For the text-containing cell, return its midpoint in [x, y] coordinate format. 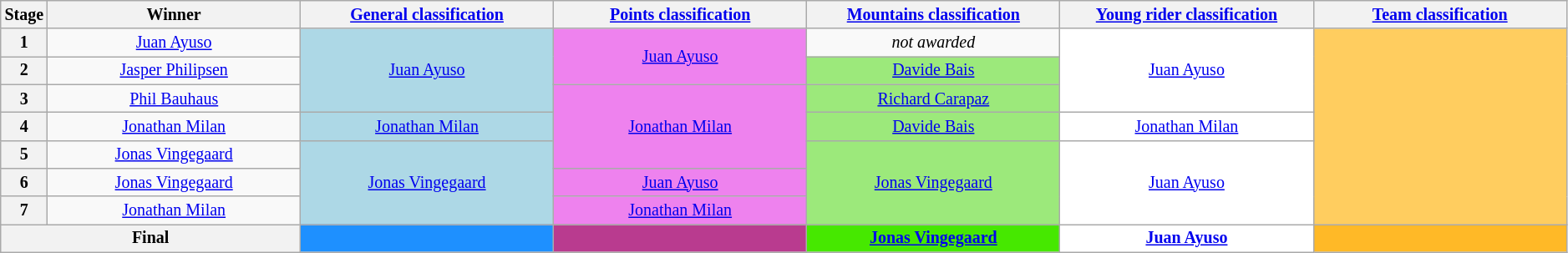
6 [24, 182]
Winner [174, 15]
5 [24, 154]
Young rider classification [1186, 15]
Final [150, 239]
2 [24, 70]
4 [24, 127]
1 [24, 43]
Stage [24, 15]
Mountains classification [934, 15]
3 [24, 99]
not awarded [934, 43]
Phil Bauhaus [174, 99]
Richard Carapaz [934, 99]
Jasper Philipsen [174, 70]
General classification [426, 15]
Team classification [1440, 15]
Points classification [680, 15]
7 [24, 210]
